Pinpoint the cell where the given text exists, returning its (X, Y) midpoint coordinate. 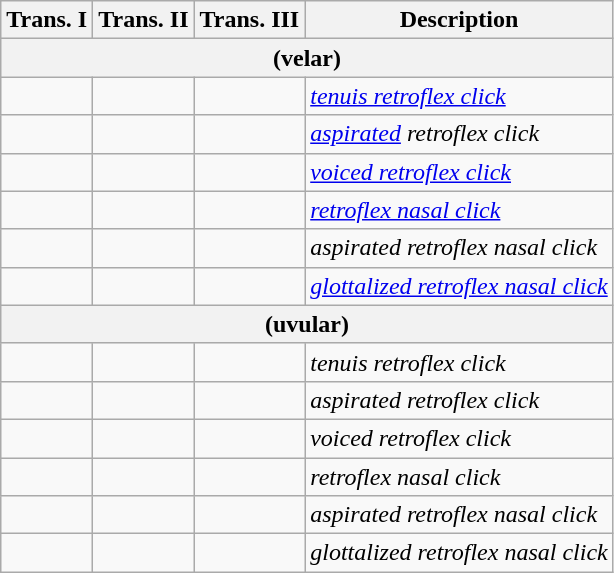
(uvular) (307, 324)
Trans. III (250, 20)
(velar) (307, 58)
Trans. I (47, 20)
Description (460, 20)
Trans. II (144, 20)
